Provide the [X, Y] coordinate of the cell's center where the given text is located.  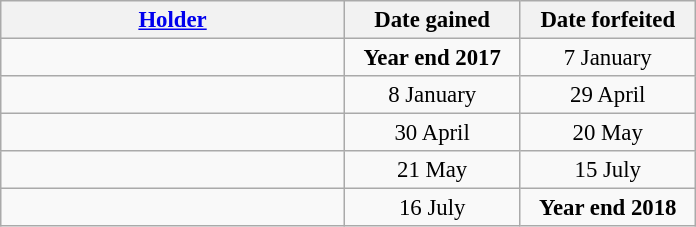
Date gained [432, 20]
7 January [608, 58]
16 July [432, 208]
21 May [432, 170]
15 July [608, 170]
20 May [608, 133]
30 April [432, 133]
Year end 2018 [608, 208]
29 April [608, 95]
Year end 2017 [432, 58]
Date forfeited [608, 20]
Holder [173, 20]
8 January [432, 95]
